From the cell containing the given text, extract its center point as (x, y) coordinate. 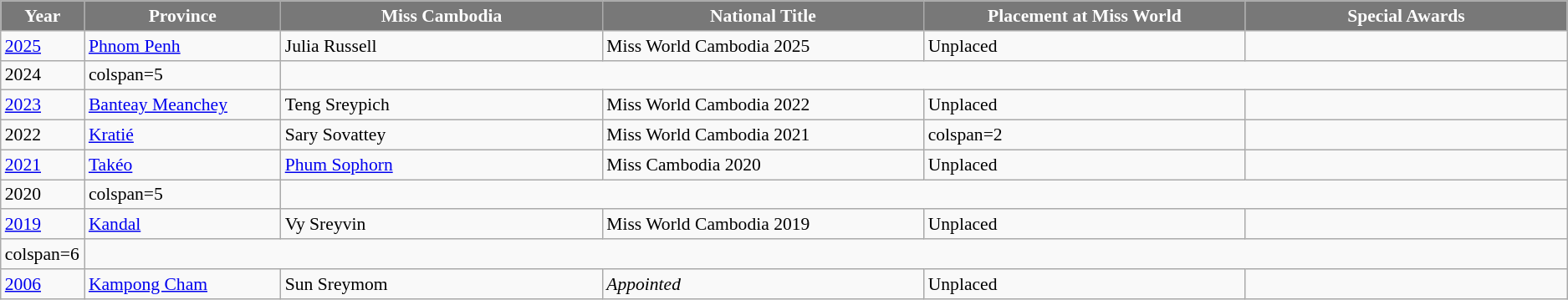
National Title (763, 16)
2022 (43, 135)
Banteay Meanchey (182, 105)
Vy Sreyvin (442, 225)
2025 (43, 46)
colspan=2 (1085, 135)
Kandal (182, 225)
Special Awards (1407, 16)
Province (182, 16)
Takéo (182, 165)
2021 (43, 165)
colspan=6 (43, 254)
Kampong Cham (182, 284)
Miss World Cambodia 2025 (763, 46)
Placement at Miss World (1085, 16)
2023 (43, 105)
Miss World Cambodia 2019 (763, 225)
Kratié (182, 135)
Sary Sovattey (442, 135)
Miss Cambodia 2020 (763, 165)
2024 (43, 75)
2006 (43, 284)
Miss Cambodia (442, 16)
Miss World Cambodia 2021 (763, 135)
Sun Sreymom (442, 284)
Year (43, 16)
Miss World Cambodia 2022 (763, 105)
Phnom Penh (182, 46)
Julia Russell (442, 46)
2019 (43, 225)
2020 (43, 195)
Phum Sophorn (442, 165)
Appointed (763, 284)
Teng Sreypich (442, 105)
